For the text-containing cell, return its midpoint in [X, Y] coordinate format. 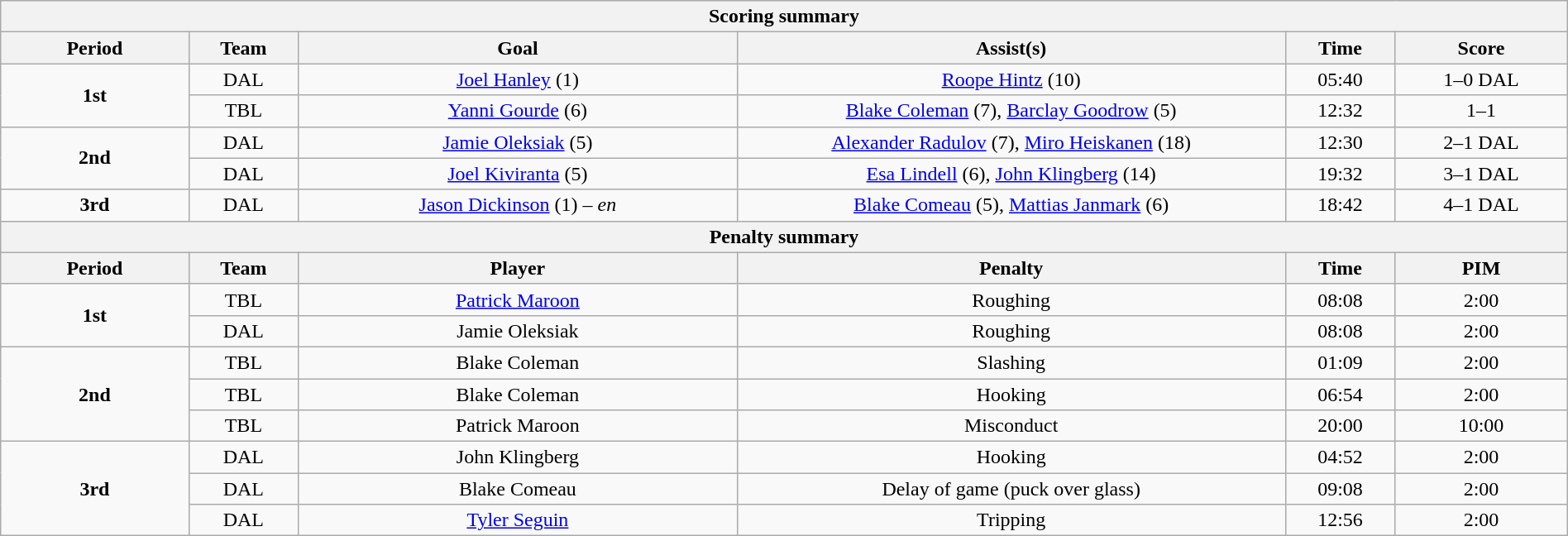
Misconduct [1011, 426]
2–1 DAL [1481, 142]
06:54 [1340, 395]
Jamie Oleksiak (5) [518, 142]
19:32 [1340, 174]
12:30 [1340, 142]
05:40 [1340, 79]
1–1 [1481, 111]
Yanni Gourde (6) [518, 111]
Joel Kiviranta (5) [518, 174]
12:56 [1340, 520]
Penalty [1011, 268]
Jason Dickinson (1) – en [518, 205]
Delay of game (puck over glass) [1011, 489]
Alexander Radulov (7), Miro Heiskanen (18) [1011, 142]
01:09 [1340, 362]
Player [518, 268]
4–1 DAL [1481, 205]
Tyler Seguin [518, 520]
Jamie Oleksiak [518, 331]
Penalty summary [784, 237]
Joel Hanley (1) [518, 79]
PIM [1481, 268]
18:42 [1340, 205]
10:00 [1481, 426]
Roope Hintz (10) [1011, 79]
Scoring summary [784, 17]
12:32 [1340, 111]
3–1 DAL [1481, 174]
Assist(s) [1011, 48]
Blake Comeau (5), Mattias Janmark (6) [1011, 205]
John Klingberg [518, 457]
Blake Comeau [518, 489]
Score [1481, 48]
20:00 [1340, 426]
1–0 DAL [1481, 79]
Slashing [1011, 362]
09:08 [1340, 489]
04:52 [1340, 457]
Goal [518, 48]
Tripping [1011, 520]
Blake Coleman (7), Barclay Goodrow (5) [1011, 111]
Esa Lindell (6), John Klingberg (14) [1011, 174]
